Identify which cell holds the provided text, then report its (x, y) central coordinate. 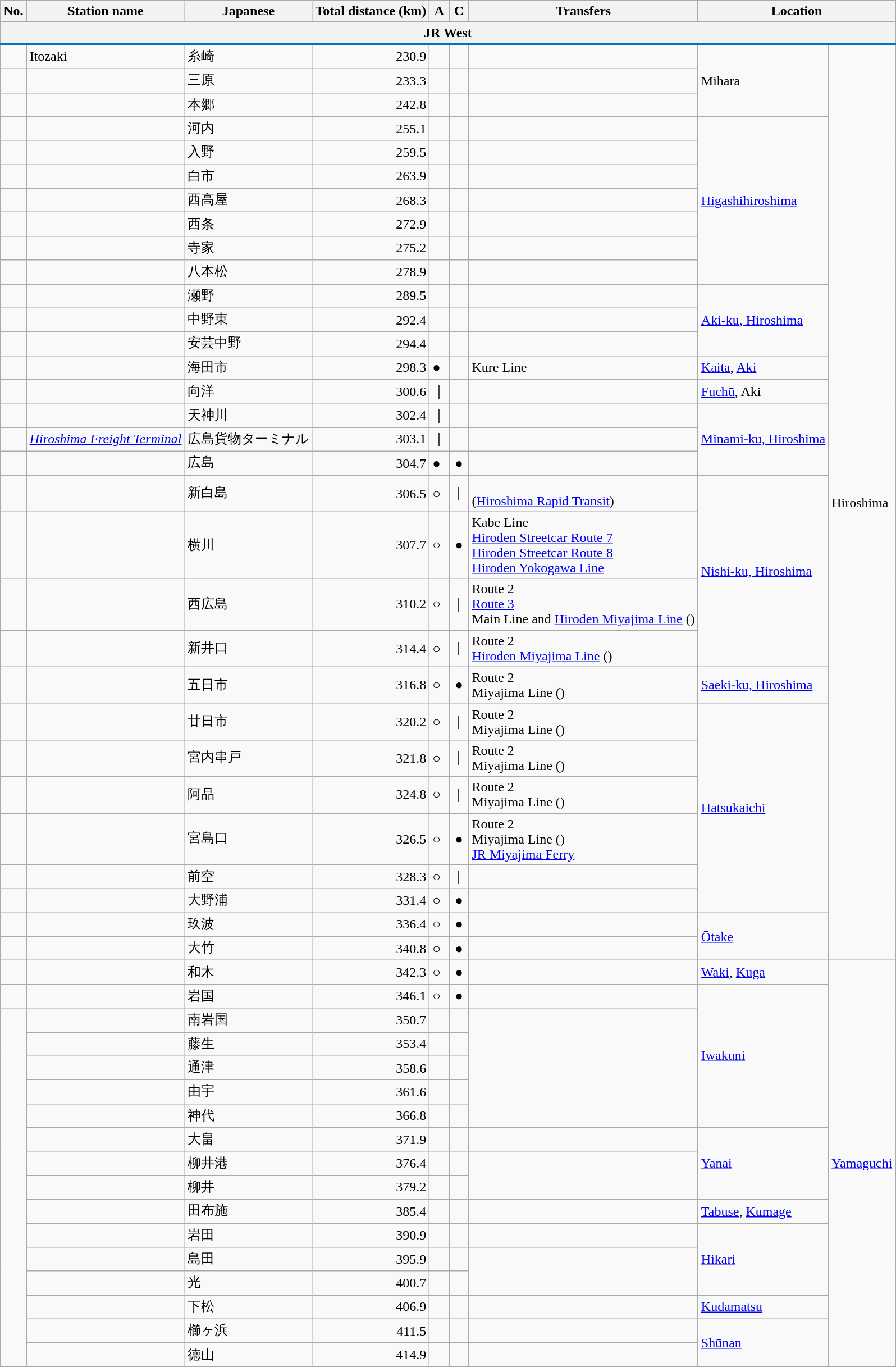
瀬野 (248, 297)
321.8 (371, 758)
326.5 (371, 839)
向洋 (248, 392)
263.9 (371, 176)
Shūnan (763, 1342)
328.3 (371, 877)
西高屋 (248, 200)
Waki, Kuga (763, 973)
新白島 (248, 493)
395.9 (371, 1259)
C (459, 11)
前空 (248, 877)
294.4 (371, 344)
342.3 (371, 973)
三原 (248, 81)
寺家 (248, 248)
玖波 (248, 924)
414.9 (371, 1355)
安芸中野 (248, 344)
柳井 (248, 1187)
Hikari (763, 1259)
385.4 (371, 1211)
Yanai (763, 1164)
Route 2 Route 3Main Line and Hiroden Miyajima Line () (583, 604)
Kudamatsu (763, 1307)
Mihara (763, 80)
宮島口 (248, 839)
Aki-ku, Hiroshima (763, 320)
Transfers (583, 11)
292.4 (371, 320)
Japanese (248, 11)
神代 (248, 1115)
336.4 (371, 924)
天神川 (248, 416)
406.9 (371, 1307)
353.4 (371, 1045)
298.3 (371, 367)
本郷 (248, 104)
岩国 (248, 996)
Kaita, Aki (763, 367)
徳山 (248, 1355)
横川 (248, 545)
358.6 (371, 1068)
入野 (248, 153)
田布施 (248, 1211)
Saeki-ku, Hiroshima (763, 685)
廿日市 (248, 721)
広島貨物ターミナル (248, 439)
Total distance (km) (371, 11)
大竹 (248, 948)
306.5 (371, 493)
233.3 (371, 81)
324.8 (371, 794)
五日市 (248, 685)
下松 (248, 1307)
櫛ヶ浜 (248, 1331)
由宇 (248, 1092)
島田 (248, 1259)
海田市 (248, 367)
Nishi-ku, Hiroshima (763, 571)
255.1 (371, 129)
八本松 (248, 272)
376.4 (371, 1164)
Tabuse, Kumage (763, 1211)
西広島 (248, 604)
岩田 (248, 1236)
糸崎 (248, 56)
275.2 (371, 248)
361.6 (371, 1092)
Fuchū, Aki (763, 392)
230.9 (371, 56)
柳井港 (248, 1164)
366.8 (371, 1115)
Itozaki (106, 56)
和木 (248, 973)
390.9 (371, 1236)
Hiroshima Freight Terminal (106, 439)
藤生 (248, 1045)
Iwakuni (763, 1056)
A (439, 11)
289.5 (371, 297)
河内 (248, 129)
Route 2Hiroden Miyajima Line () (583, 648)
371.9 (371, 1140)
411.5 (371, 1331)
西条 (248, 225)
中野東 (248, 320)
307.7 (371, 545)
新井口 (248, 648)
No. (13, 11)
320.2 (371, 721)
Higashihiroshima (763, 201)
阿品 (248, 794)
242.8 (371, 104)
350.7 (371, 1020)
Route 2Miyajima Line () JR Miyajima Ferry (583, 839)
302.4 (371, 416)
南岩国 (248, 1020)
268.3 (371, 200)
340.8 (371, 948)
Kabe Line Hiroden Streetcar Route 7 Hiroden Streetcar Route 8Hiroden Yokogawa Line (583, 545)
Kure Line (583, 367)
272.9 (371, 225)
白市 (248, 176)
Location (797, 11)
(Hiroshima Rapid Transit) (583, 493)
259.5 (371, 153)
379.2 (371, 1187)
346.1 (371, 996)
JR West (448, 33)
300.6 (371, 392)
303.1 (371, 439)
Yamaguchi (862, 1164)
Station name (106, 11)
通津 (248, 1068)
304.7 (371, 463)
大畠 (248, 1140)
宮内串戸 (248, 758)
Minami-ku, Hiroshima (763, 439)
Hiroshima (862, 502)
331.4 (371, 901)
大野浦 (248, 901)
Ōtake (763, 937)
光 (248, 1283)
400.7 (371, 1283)
310.2 (371, 604)
Hatsukaichi (763, 808)
316.8 (371, 685)
278.9 (371, 272)
広島 (248, 463)
314.4 (371, 648)
